Return (x, y) of the center of cell containing provided text 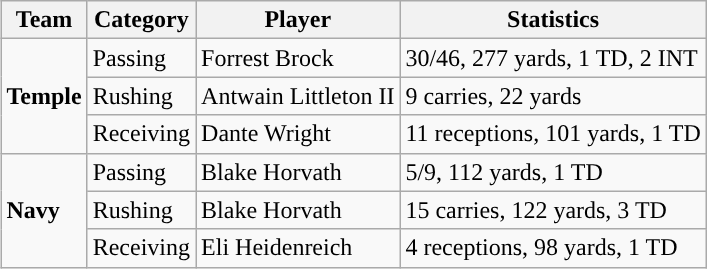
Eli Heidenreich (298, 248)
Navy (44, 210)
4 receptions, 98 yards, 1 TD (553, 248)
Temple (44, 96)
Forrest Brock (298, 58)
Dante Wright (298, 134)
15 carries, 122 yards, 3 TD (553, 210)
11 receptions, 101 yards, 1 TD (553, 134)
Statistics (553, 20)
Team (44, 20)
Player (298, 20)
Category (141, 20)
Antwain Littleton II (298, 96)
9 carries, 22 yards (553, 96)
5/9, 112 yards, 1 TD (553, 172)
30/46, 277 yards, 1 TD, 2 INT (553, 58)
